Output the [x, y] coordinate of the center of the cell containing the given text.  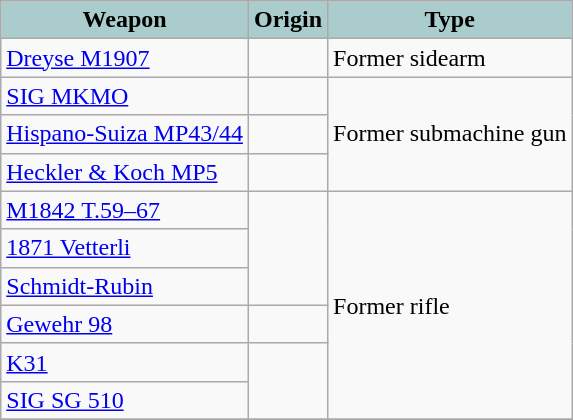
Schmidt-Rubin [125, 286]
SIG MKMO [125, 96]
Dreyse M1907 [125, 58]
Type [450, 20]
1871 Vetterli [125, 248]
Former rifle [450, 305]
Former submachine gun [450, 134]
Heckler & Koch MP5 [125, 172]
Origin [288, 20]
SIG SG 510 [125, 400]
Hispano-Suiza MP43/44 [125, 134]
K31 [125, 362]
Weapon [125, 20]
Gewehr 98 [125, 324]
M1842 T.59–67 [125, 210]
Former sidearm [450, 58]
